Extract the [x, y] coordinate from the center of the cell holding the provided text.  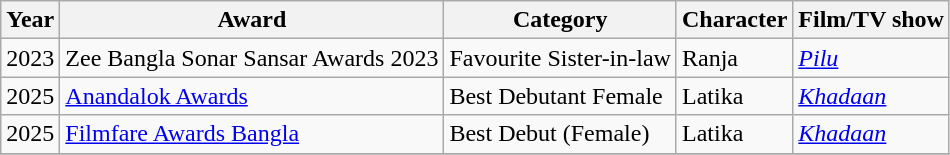
Character [734, 20]
Filmfare Awards Bangla [252, 134]
Ranja [734, 58]
Anandalok Awards [252, 96]
Category [560, 20]
Zee Bangla Sonar Sansar Awards 2023 [252, 58]
Best Debut (Female) [560, 134]
Favourite Sister-in-law [560, 58]
Pilu [872, 58]
Best Debutant Female [560, 96]
2023 [30, 58]
Award [252, 20]
Film/TV show [872, 20]
Year [30, 20]
